Find where the given text appears and provide that cell's center as (X, Y) coordinate. 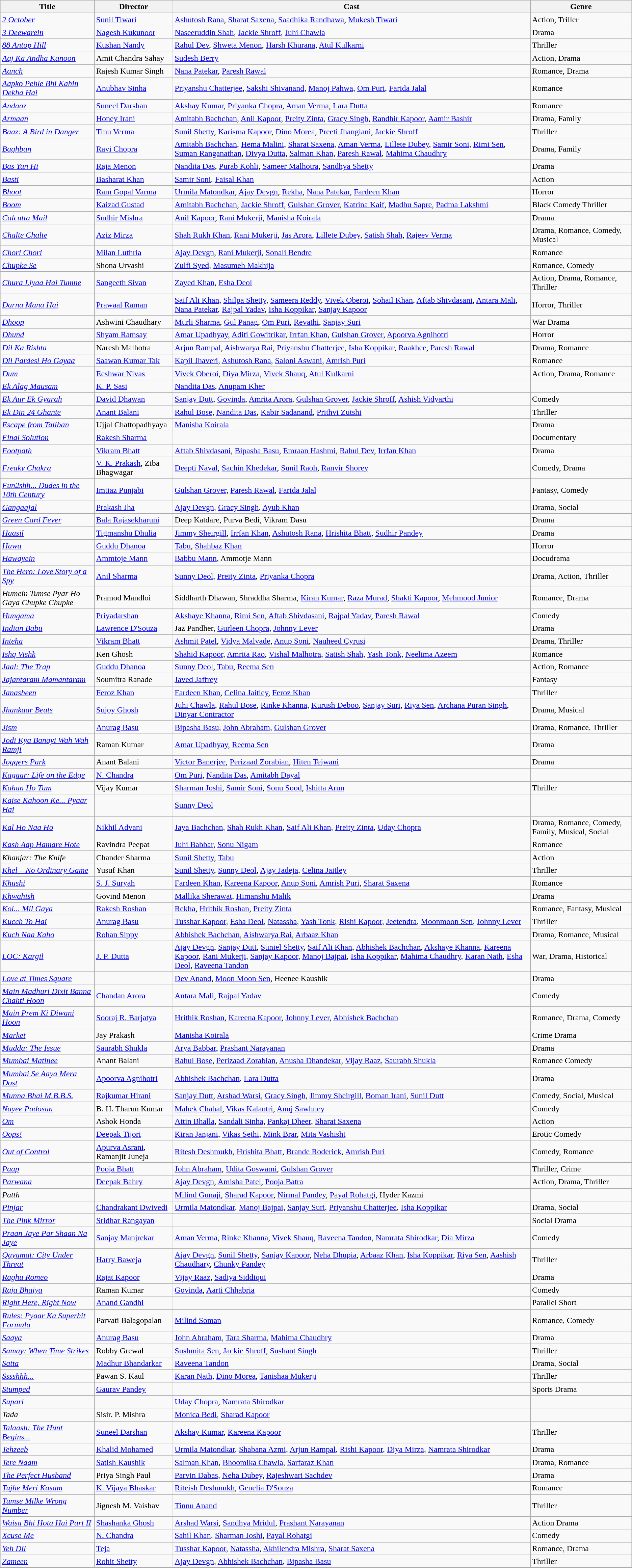
Ashutosh Rana, Sharat Saxena, Saadhika Randhawa, Mukesh Tiwari (352, 20)
Karan Nath, Dino Morea, Tanishaa Mukerji (352, 1376)
Baaz: A Bird in Danger (47, 131)
Khushi (47, 883)
Munna Bhai M.B.B.S. (47, 1096)
Tada (47, 1415)
Parvin Dabas, Neha Dubey, Rajeshwari Sachdev (352, 1475)
Tabu, Shahbaz Khan (352, 546)
Jignesh M. Vaishav (134, 1505)
Praan Jaye Par Shaan Na Jaye (47, 1238)
Drama, Romance, Thriller (581, 727)
Chandan Arora (134, 996)
Parvati Balagopalan (134, 1320)
Cast (352, 7)
Pramod Mandloi (134, 598)
Priyadarshan (134, 615)
Hungama (47, 615)
Dum (47, 373)
Dil Pardesi Ho Gayaa (47, 360)
Shah Rukh Khan, Rani Mukerji, Jas Arora, Lillete Dubey, Satish Shah, Rajeev Verma (352, 235)
Drama, Action, Thriller (581, 576)
Khalid Mohamed (134, 1450)
Samay: When Time Strikes (47, 1350)
Qayamat: City Under Threat (47, 1260)
Soumitra Ranade (134, 680)
Comedy, Romance (581, 1152)
Humein Tumse Pyar Ho Gaya Chupke Chupke (47, 598)
Fantasy (581, 680)
Nayee Padosan (47, 1108)
Final Solution (47, 438)
Arjun Rampal, Aishwarya Rai, Priyanshu Chatterjee, Isha Koppikar, Raakhee, Paresh Rawal (352, 348)
Director (134, 7)
Sunny Deol, Preity Zinta, Priyanka Chopra (352, 576)
Priya Singh Paul (134, 1475)
Ek Aur Ek Gyarah (47, 399)
Teja (134, 1548)
Raghu Romeo (47, 1277)
Rahul Dev, Shweta Menon, Harsh Khurana, Atul Kulkarni (352, 45)
Milind Gunaji, Sharad Kapoor, Nirmal Pandey, Payal Rohatgi, Hyder Kazmi (352, 1195)
Black Comedy Thriller (581, 205)
Shona Urvashi (134, 265)
Sudhir Mishra (134, 218)
Victor Banerjee, Perizaad Zorabian, Hiten Tejwani (352, 762)
Apurva Asrani, Ramanjit Juneja (134, 1152)
Oops! (47, 1134)
Haasil (47, 533)
Vivek Oberoi, Diya Mirza, Vivek Shauq, Atul Kulkarni (352, 373)
Eeshwar Nivas (134, 373)
Kiran Janjani, Vikas Sethi, Mink Brar, Mita Vashisht (352, 1134)
Parwana (47, 1182)
Akshaye Khanna, Rimi Sen, Aftab Shivdasani, Rajpal Yadav, Paresh Rawal (352, 615)
Riteish Deshmukh, Genelia D'Souza (352, 1488)
Sunny Deol (352, 805)
Xcuse Me (47, 1536)
Urmila Matondkar, Ajay Devgn, Rekha, Nana Patekar, Fardeen Khan (352, 192)
Kahan Ho Tum (47, 788)
Action, Drama (581, 58)
Amitabh Bachchan, Anil Kapoor, Preity Zinta, Gracy Singh, Randhir Kapoor, Aamir Bashir (352, 118)
Fantasy, Comedy (581, 490)
War, Drama, Historical (581, 956)
Gulshan Grover, Paresh Rawal, Farida Jalal (352, 490)
Rajkumar Hirani (134, 1096)
Footpath (47, 451)
John Abraham, Tara Sharma, Mahima Chaudhry (352, 1337)
Armaan (47, 118)
K. Vijaya Bhaskar (134, 1488)
Yeh Dil (47, 1548)
LOC: Kargil (47, 956)
Sssshhh... (47, 1376)
Zulfi Syed, Masumeh Makhija (352, 265)
Comedy, Drama (581, 468)
Ajay Devgn, Abhishek Bachchan, Bipasha Basu (352, 1561)
Deepti Naval, Sachin Khedekar, Sunil Raoh, Ranvir Shorey (352, 468)
Raja Menon (134, 166)
J. P. Dutta (134, 956)
Rajat Kapoor (134, 1277)
Drama, Romance, Musical (581, 935)
Jaz Pandher, Gurleen Chopra, Johnny Lever (352, 628)
Raveena Tandon (352, 1363)
Tusshar Kapoor, Natassha, Akhilendra Mishra, Sharat Saxena (352, 1548)
Raja Bhaiya (47, 1290)
Market (47, 1035)
Shyam Ramsay (134, 335)
Jaya Bachchan, Shah Rukh Khan, Saif Ali Khan, Preity Zinta, Uday Chopra (352, 827)
Anubhav Sinha (134, 88)
Inteha (47, 641)
Honey Irani (134, 118)
Javed Jaffrey (352, 680)
The Pink Mirror (47, 1220)
Rules: Pyaar Ka Superhit Formula (47, 1320)
Jodi Kya Banayi Wah Wah Ramji (47, 745)
Nagesh Kukunoor (134, 32)
Nandita Das, Purab Kohli, Sameer Malhotra, Sandhya Shetty (352, 166)
Attin Bhalla, Sandali Sinha, Pankaj Dheer, Sharat Saxena (352, 1121)
Amit Chandra Sahay (134, 58)
Romance, Drama, Comedy (581, 1018)
Bhoot (47, 192)
Genre (581, 7)
Khanjar: The Knife (47, 857)
Tinu Verma (134, 131)
Om (47, 1121)
Bas Yun Hi (47, 166)
Imtiaz Punjabi (134, 490)
Vijay Raaz, Sadiya Siddiqui (352, 1277)
Feroz Khan (134, 693)
Ken Ghosh (134, 654)
Kushan Nandy (134, 45)
Pinjar (47, 1208)
Sunil Shetty, Sunny Deol, Ajay Jadeja, Celina Jaitley (352, 870)
Koi... Mil Gaya (47, 909)
Khel – No Ordinary Game (47, 870)
The Perfect Husband (47, 1475)
Sunil Shetty, Karisma Kapoor, Dino Morea, Preeti Jhangiani, Jackie Shroff (352, 131)
Ek Alag Mausam (47, 386)
Aftab Shivdasani, Bipasha Basu, Emraan Hashmi, Rahul Dev, Irrfan Khan (352, 451)
Sanjay Manjrekar (134, 1238)
Chori Chori (47, 252)
Tere Naam (47, 1462)
Deepak Bahry (134, 1182)
Ek Din 24 Ghante (47, 412)
Ajay Devgn, Gracy Singh, Ayub Khan (352, 507)
Chura Liyaa Hai Tumne (47, 283)
Naseeruddin Shah, Jackie Shroff, Juhi Chawla (352, 32)
War Drama (581, 322)
Aman Verma, Rinke Khanna, Vivek Shauq, Raveena Tandon, Namrata Shirodkar, Dia Mirza (352, 1238)
Anil Sharma (134, 576)
Sisir. P. Mishra (134, 1415)
Basharat Khan (134, 179)
Urmila Matondkar, Manoj Bajpai, Sanjay Suri, Priyanshu Chatterjee, Isha Koppikar (352, 1208)
Akshay Kumar, Priyanka Chopra, Aman Verma, Lara Dutta (352, 106)
Ram Gopal Varma (134, 192)
Joggers Park (47, 762)
Freaky Chakra (47, 468)
Tusshar Kapoor, Esha Deol, Natassha, Yash Tonk, Rishi Kapoor, Jeetendra, Moonmoon Sen, Johnny Lever (352, 922)
Green Card Fever (47, 520)
Fun2shh... Dudes in the 10th Century (47, 490)
Sahil Khan, Sharman Joshi, Payal Rohatgi (352, 1536)
Govinda, Aarti Chhabria (352, 1290)
Action, Triller (581, 20)
Drama, Musical (581, 710)
Sangeeth Sivan (134, 283)
John Abraham, Udita Goswami, Gulshan Grover (352, 1169)
Ajay Devgn, Rani Mukerji, Sonali Bendre (352, 252)
Sunny Deol, Tabu, Reema Sen (352, 667)
Arshad Warsi, Sandhya Mridul, Prashant Narayanan (352, 1523)
Paap (47, 1169)
Basti (47, 179)
Ujjal Chattopadhyaya (134, 425)
Nikhil Advani (134, 827)
Prakash Jha (134, 507)
Kapil Jhaveri, Ashutosh Rana, Saloni Aswani, Amrish Puri (352, 360)
Jay Prakash (134, 1035)
Tujhe Meri Kasam (47, 1488)
Horror, Thriller (581, 304)
Rahul Bose, Nandita Das, Kabir Sadanand, Prithvi Zutshi (352, 412)
Hawayein (47, 559)
Comedy, Social, Musical (581, 1096)
Saawan Kumar Tak (134, 360)
Urmila Matondkar, Shabana Azmi, Arjun Rampal, Rishi Kapoor, Diya Mirza, Namrata Shirodkar (352, 1450)
Social Drama (581, 1220)
Fardeen Khan, Celina Jaitley, Feroz Khan (352, 693)
Main Prem Ki Diwani Hoon (47, 1018)
Shahid Kapoor, Amrita Rao, Vishal Malhotra, Satish Shah, Yash Tonk, Neelima Azeem (352, 654)
Chander Sharma (134, 857)
Thriller, Crime (581, 1169)
Tinnu Anand (352, 1505)
Jimmy Sheirgill, Irrfan Khan, Ashutosh Rana, Hrishita Bhatt, Sudhir Pandey (352, 533)
Sharman Joshi, Samir Soni, Sonu Sood, Ishitta Arun (352, 788)
Darna Mana Hai (47, 304)
Milind Soman (352, 1320)
Action, Romance (581, 667)
Kal Ho Naa Ho (47, 827)
Kash Aap Hamare Hote (47, 844)
Nana Patekar, Paresh Rawal (352, 71)
Pooja Bhatt (134, 1169)
Tehzeeb (47, 1450)
Saurabh Shukla (134, 1048)
Fardeen Khan, Kareena Kapoor, Anup Soni, Amrish Puri, Sharat Saxena (352, 883)
Ishq Vishk (47, 654)
Crime Drama (581, 1035)
Murli Sharma, Gul Panag, Om Puri, Revathi, Sanjay Suri (352, 322)
Sanjay Dutt, Govinda, Amrita Arora, Gulshan Grover, Jackie Shroff, Ashish Vidyarthi (352, 399)
2 October (47, 20)
Ashwini Chaudhary (134, 322)
Antara Mali, Rajpal Yadav (352, 996)
Dev Anand, Moon Moon Sen, Heenee Kaushik (352, 978)
Rekha, Hrithik Roshan, Preity Zinta (352, 909)
B. H. Tharun Kumar (134, 1108)
Tumse Milke Wrong Number (47, 1505)
Rakesh Sharma (134, 438)
Ashmit Patel, Vidya Malvade, Anup Soni, Nauheed Cyrusi (352, 641)
Jhankaar Beats (47, 710)
Boom (47, 205)
Juhi Chawla, Rahul Bose, Rinke Khanna, Kurush Deboo, Sanjay Suri, Riya Sen, Archana Puran Singh, Dinyar Contractor (352, 710)
Calcutta Mail (47, 218)
The Hero: Love Story of a Spy (47, 576)
Mahek Chahal, Vikas Kalantri, Anuj Sawhney (352, 1108)
Bala Rajasekharuni (134, 520)
Jism (47, 727)
Kuch Naa Kaho (47, 935)
Romance, Fantasy, Musical (581, 909)
Erotic Comedy (581, 1134)
Shashanka Ghosh (134, 1523)
Sushmita Sen, Jackie Shroff, Sushant Singh (352, 1350)
Sridhar Rangayan (134, 1220)
Saaya (47, 1337)
Milan Luthria (134, 252)
Amar Upadhyay, Aditi Gowitrikar, Irrfan Khan, Gulshan Grover, Apoorva Agnihotri (352, 335)
Action, Drama, Romance, Thriller (581, 283)
Jaal: The Trap (47, 667)
Akshay Kumar, Kareena Kapoor (352, 1432)
Rohan Sippy (134, 935)
Yusuf Khan (134, 870)
Abhishek Bachchan, Aishwarya Rai, Arbaaz Khan (352, 935)
K. P. Sasi (134, 386)
Amar Upadhyay, Reema Sen (352, 745)
Sports Drama (581, 1389)
Sooraj R. Barjatya (134, 1018)
Kagaar: Life on the Edge (47, 775)
Waisa Bhi Hota Hai Part II (47, 1523)
Samir Soni, Faisal Khan (352, 179)
Bipasha Basu, John Abraham, Gulshan Grover (352, 727)
Mudda: The Issue (47, 1048)
Mumbai Matinee (47, 1061)
Chandrakant Dwivedi (134, 1208)
Nandita Das, Anupam Kher (352, 386)
Satish Kaushik (134, 1462)
Chalte Chalte (47, 235)
Romance Comedy (581, 1061)
Stumped (47, 1389)
Aanch (47, 71)
Andaaz (47, 106)
Talaash: The Hunt Begins... (47, 1432)
Om Puri, Nandita Das, Amitabh Dayal (352, 775)
Ashok Honda (134, 1121)
Apoorva Agnihotri (134, 1078)
Main Madhuri Dixit Banna Chahti Hoon (47, 996)
Khwahish (47, 896)
Siddharth Dhawan, Shraddha Sharma, Kiran Kumar, Raza Murad, Shakti Kapoor, Mehmood Junior (352, 598)
Chupke Se (47, 265)
Anil Kapoor, Rani Mukerji, Manisha Koirala (352, 218)
Dhund (47, 335)
Rajesh Kumar Singh (134, 71)
Documentary (581, 438)
Ritesh Deshmukh, Hrishita Bhatt, Brande Roderick, Amrish Puri (352, 1152)
Kucch To Hai (47, 922)
Zameen (47, 1561)
Deepak Tijori (134, 1134)
Action, Drama, Romance (581, 373)
Amitabh Bachchan, Jackie Shroff, Gulshan Grover, Katrina Kaif, Madhu Sapre, Padma Lakshmi (352, 205)
Naresh Malhotra (134, 348)
Rohit Shetty (134, 1561)
Robby Grewal (134, 1350)
Kaizad Gustad (134, 205)
Abhishek Bachchan, Lara Dutta (352, 1078)
Drama, Thriller (581, 641)
Drama, Romance, Comedy, Musical (581, 235)
Deep Katdare, Purva Bedi, Vikram Dasu (352, 520)
S. J. Suryah (134, 883)
Title (47, 7)
Ajay Devgn, Sunil Shetty, Sanjay Kapoor, Neha Dhupia, Arbaaz Khan, Isha Koppikar, Riya Sen, Aashish Chaudhary, Chunky Pandey (352, 1260)
Aaj Ka Andha Kanoon (47, 58)
Pawan S. Kaul (134, 1376)
Baghban (47, 148)
Lawrence D'Souza (134, 628)
Jajantaram Mamantaram (47, 680)
Parallel Short (581, 1303)
Juhi Babbar, Sonu Nigam (352, 844)
Sanjay Dutt, Arshad Warsi, Gracy Singh, Jimmy Sheirgill, Boman Irani, Sunil Dutt (352, 1096)
Madhur Bhandarkar (134, 1363)
Ajay Devgn, Amisha Patel, Pooja Batra (352, 1182)
Docudrama (581, 559)
Hawa (47, 546)
Rahul Bose, Perizaad Zorabian, Anusha Dhandekar, Vijay Raaz, Saurabh Shukla (352, 1061)
Govind Menon (134, 896)
Harry Baweja (134, 1260)
Monica Bedi, Sharad Kapoor (352, 1415)
Gangaajal (47, 507)
Kaise Kahoon Ke... Pyaar Hai (47, 805)
Ravindra Peepat (134, 844)
Satta (47, 1363)
Salman Khan, Bhoomika Chawla, Sarfaraz Khan (352, 1462)
Vijay Kumar (134, 788)
Mumbai Se Aaya Mera Dost (47, 1078)
Love at Times Square (47, 978)
Out of Control (47, 1152)
Sunil Shetty, Tabu (352, 857)
V. K. Prakash, Ziba Bhagwagar (134, 468)
Aapko Pehle Bhi Kahin Dekha Hai (47, 88)
Arya Babbar, Prashant Narayanan (352, 1048)
3 Deewarein (47, 32)
Uday Chopra, Namrata Shirodkar (352, 1402)
Drama, Romance, Comedy, Family, Musical, Social (581, 827)
Priyanshu Chatterjee, Sakshi Shivanand, Manoj Pahwa, Om Puri, Farida Jalal (352, 88)
Tigmanshu Dhulia (134, 533)
Patth (47, 1195)
Aziz Mirza (134, 235)
Sudesh Berry (352, 58)
Action, Drama, Thriller (581, 1182)
Prawaal Raman (134, 304)
Rakesh Roshan (134, 909)
Supari (47, 1402)
Right Here, Right Now (47, 1303)
Indian Babu (47, 628)
David Dhawan (134, 399)
Zayed Khan, Esha Deol (352, 283)
Anand Gandhi (134, 1303)
Hrithik Roshan, Kareena Kapoor, Johnny Lever, Abhishek Bachchan (352, 1018)
Janasheen (47, 693)
Escape from Taliban (47, 425)
Ravi Chopra (134, 148)
Ammtoje Mann (134, 559)
Action Drama (581, 1523)
Gaurav Pandey (134, 1389)
Dhoop (47, 322)
Sujoy Ghosh (134, 710)
Dil Ka Rishta (47, 348)
Babbu Mann, Ammotje Mann (352, 559)
Mallika Sherawat, Himanshu Malik (352, 896)
Sunil Tiwari (134, 20)
88 Antop Hill (47, 45)
